Locate the cell with the specified text and output its [x, y] center coordinate. 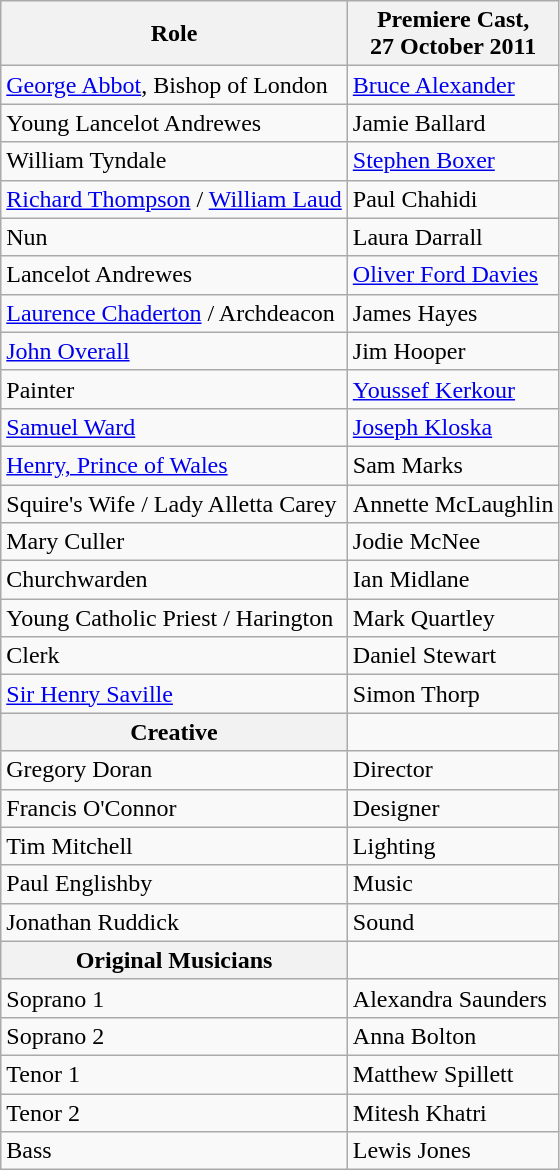
Squire's Wife / Lady Alletta Carey [174, 503]
Lighting [453, 846]
Tenor 2 [174, 1113]
Jamie Ballard [453, 123]
Paul Chahidi [453, 199]
Anna Bolton [453, 1036]
Sound [453, 922]
Matthew Spillett [453, 1074]
Nun [174, 237]
Daniel Stewart [453, 656]
Young Catholic Priest / Harington [174, 618]
Joseph Kloska [453, 427]
Painter [174, 389]
Laura Darrall [453, 237]
William Tyndale [174, 161]
Alexandra Saunders [453, 998]
Youssef Kerkour [453, 389]
Director [453, 770]
Young Lancelot Andrewes [174, 123]
Sir Henry Saville [174, 694]
George Abbot, Bishop of London [174, 85]
Paul Englishby [174, 884]
Richard Thompson / William Laud [174, 199]
Mary Culler [174, 542]
Lewis Jones [453, 1151]
Ian Midlane [453, 580]
James Hayes [453, 313]
Music [453, 884]
Clerk [174, 656]
Churchwarden [174, 580]
Gregory Doran [174, 770]
Mitesh Khatri [453, 1113]
Simon Thorp [453, 694]
Tenor 1 [174, 1074]
Lancelot Andrewes [174, 275]
Mark Quartley [453, 618]
Annette McLaughlin [453, 503]
Laurence Chaderton / Archdeacon [174, 313]
Bruce Alexander [453, 85]
Creative [174, 732]
Samuel Ward [174, 427]
John Overall [174, 351]
Sam Marks [453, 465]
Tim Mitchell [174, 846]
Role [174, 34]
Premiere Cast, 27 October 2011 [453, 34]
Original Musicians [174, 960]
Soprano 1 [174, 998]
Designer [453, 808]
Jodie McNee [453, 542]
Jonathan Ruddick [174, 922]
Soprano 2 [174, 1036]
Stephen Boxer [453, 161]
Francis O'Connor [174, 808]
Bass [174, 1151]
Jim Hooper [453, 351]
Oliver Ford Davies [453, 275]
Henry, Prince of Wales [174, 465]
